Output the (X, Y) coordinate of the center of the cell containing the given text.  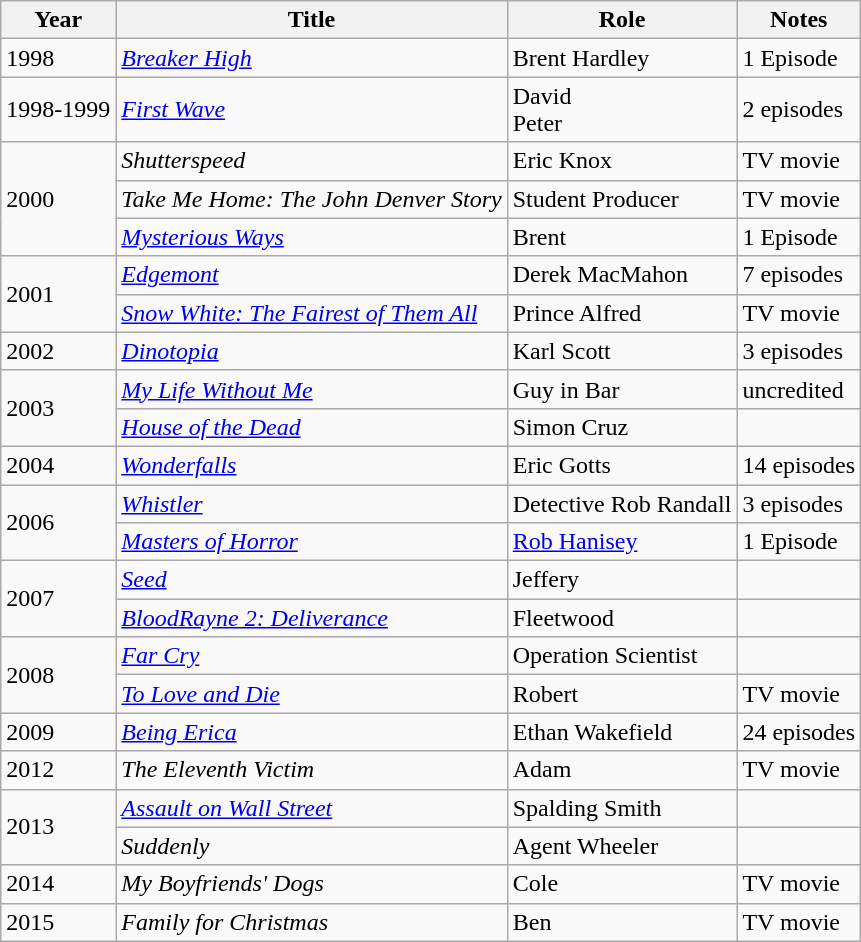
Dinotopia (312, 351)
Wonderfalls (312, 465)
7 episodes (799, 275)
Whistler (312, 503)
2002 (58, 351)
David Peter (622, 110)
2006 (58, 522)
Karl Scott (622, 351)
2015 (58, 922)
Year (58, 20)
The Eleventh Victim (312, 770)
First Wave (312, 110)
Breaker High (312, 58)
Spalding Smith (622, 808)
2007 (58, 599)
2000 (58, 199)
2001 (58, 294)
Title (312, 20)
Masters of Horror (312, 542)
To Love and Die (312, 694)
Edgemont (312, 275)
Cole (622, 884)
2014 (58, 884)
Guy in Bar (622, 389)
Shutterspeed (312, 161)
Take Me Home: The John Denver Story (312, 199)
1998-1999 (58, 110)
BloodRayne 2: Deliverance (312, 618)
Robert (622, 694)
Simon Cruz (622, 427)
14 episodes (799, 465)
1998 (58, 58)
Fleetwood (622, 618)
Eric Knox (622, 161)
Agent Wheeler (622, 846)
2013 (58, 827)
Brent Hardley (622, 58)
Far Cry (312, 656)
2003 (58, 408)
House of the Dead (312, 427)
Suddenly (312, 846)
Detective Rob Randall (622, 503)
Jeffery (622, 580)
24 episodes (799, 732)
Derek MacMahon (622, 275)
2 episodes (799, 110)
My Boyfriends' Dogs (312, 884)
Rob Hanisey (622, 542)
Assault on Wall Street (312, 808)
2004 (58, 465)
Brent (622, 237)
2008 (58, 675)
Notes (799, 20)
Adam (622, 770)
My Life Without Me (312, 389)
uncredited (799, 389)
2012 (58, 770)
Snow White: The Fairest of Them All (312, 313)
Seed (312, 580)
Eric Gotts (622, 465)
Student Producer (622, 199)
Ben (622, 922)
Family for Christmas (312, 922)
Mysterious Ways (312, 237)
2009 (58, 732)
Ethan Wakefield (622, 732)
Operation Scientist (622, 656)
Being Erica (312, 732)
Role (622, 20)
Prince Alfred (622, 313)
